Locate the cell with the specified text and output its [x, y] center coordinate. 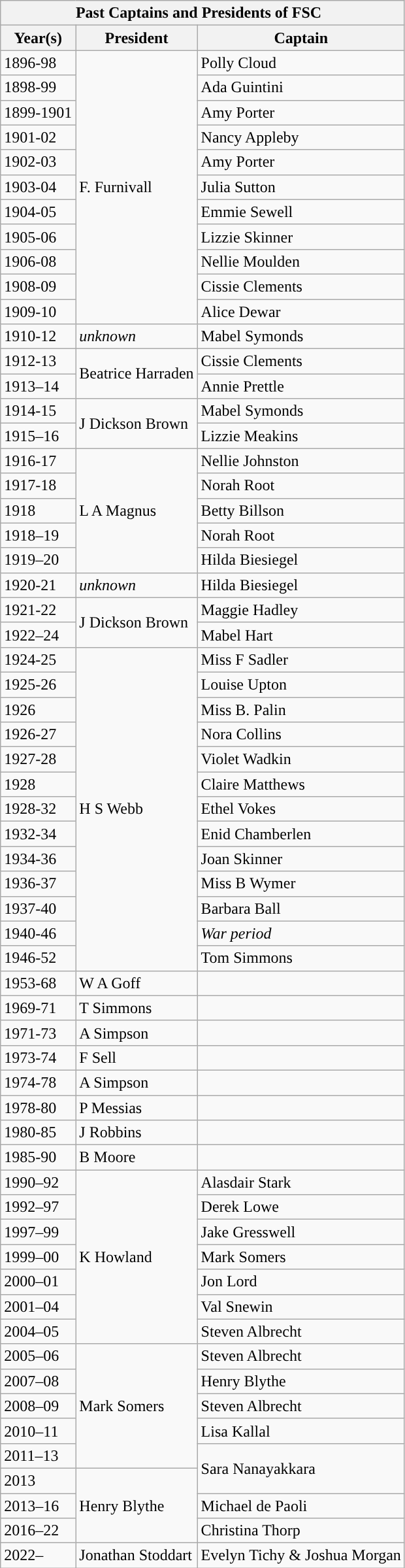
Lisa Kallal [300, 1431]
P Messias [137, 1108]
1992–97 [38, 1207]
B Moore [137, 1158]
1974-78 [38, 1082]
T Simmons [137, 1008]
1912-13 [38, 361]
2005–06 [38, 1356]
President [137, 38]
Derek Lowe [300, 1207]
War period [300, 933]
1932-34 [38, 834]
2000–01 [38, 1282]
1910-12 [38, 337]
1921-22 [38, 610]
Ethel Vokes [300, 809]
1999–00 [38, 1257]
Mabel Hart [300, 635]
1934-36 [38, 859]
1971-73 [38, 1033]
Miss B Wymer [300, 884]
Captain [300, 38]
1909-10 [38, 312]
1918 [38, 510]
1899-1901 [38, 112]
Betty Billson [300, 510]
2013–16 [38, 1505]
Christina Thorp [300, 1531]
1901-02 [38, 137]
Year(s) [38, 38]
2011–13 [38, 1456]
J Robbins [137, 1133]
1903-04 [38, 187]
1902-03 [38, 162]
Lizzie Skinner [300, 237]
1926 [38, 709]
Annie Prettle [300, 386]
Louise Upton [300, 684]
1905-06 [38, 237]
Violet Wadkin [300, 759]
Nellie Johnston [300, 461]
1908-09 [38, 286]
1997–99 [38, 1232]
1913–14 [38, 386]
1898-99 [38, 88]
Miss B. Palin [300, 709]
Nora Collins [300, 735]
1920-21 [38, 585]
Evelyn Tichy & Joshua Morgan [300, 1556]
1918–19 [38, 535]
Ada Guintini [300, 88]
F. Furnivall [137, 187]
Sara Nanayakkara [300, 1468]
1924-25 [38, 659]
Enid Chamberlen [300, 834]
Lizzie Meakins [300, 436]
1917-18 [38, 486]
1969-71 [38, 1008]
Barbara Ball [300, 909]
1990–92 [38, 1182]
2010–11 [38, 1431]
1916-17 [38, 461]
2016–22 [38, 1531]
2013 [38, 1480]
H S Webb [137, 809]
Tom Simmons [300, 958]
Michael de Paoli [300, 1505]
Jon Lord [300, 1282]
2007–08 [38, 1381]
1914-15 [38, 411]
Maggie Hadley [300, 610]
1919–20 [38, 560]
1926-27 [38, 735]
1946-52 [38, 958]
W A Goff [137, 983]
Alice Dewar [300, 312]
Jonathan Stoddart [137, 1556]
2008–09 [38, 1406]
Nancy Appleby [300, 137]
1922–24 [38, 635]
1927-28 [38, 759]
2004–05 [38, 1331]
Emmie Sewell [300, 212]
1985-90 [38, 1158]
K Howland [137, 1257]
Beatrice Harraden [137, 374]
1940-46 [38, 933]
1936-37 [38, 884]
Past Captains and Presidents of FSC [202, 13]
F Sell [137, 1058]
L A Magnus [137, 510]
Val Snewin [300, 1307]
1904-05 [38, 212]
Julia Sutton [300, 187]
2022– [38, 1556]
Alasdair Stark [300, 1182]
Miss F Sadler [300, 659]
1928-32 [38, 809]
1896-98 [38, 63]
1915–16 [38, 436]
Joan Skinner [300, 859]
Jake Gresswell [300, 1232]
Nellie Moulden [300, 261]
1980-85 [38, 1133]
2001–04 [38, 1307]
1937-40 [38, 909]
1978-80 [38, 1108]
1925-26 [38, 684]
Polly Cloud [300, 63]
1928 [38, 784]
Claire Matthews [300, 784]
1973-74 [38, 1058]
1953-68 [38, 983]
1906-08 [38, 261]
